Find where the given text appears and provide that cell's center as (x, y) coordinate. 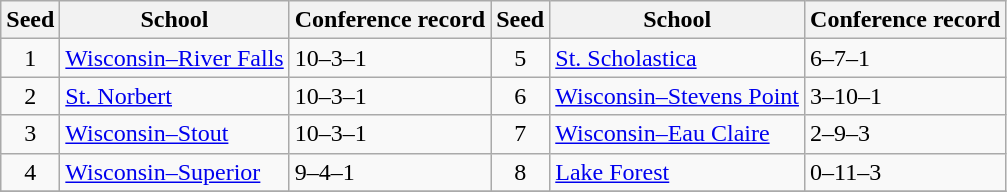
6–7–1 (906, 58)
Wisconsin–Superior (174, 172)
7 (520, 134)
Wisconsin–Stevens Point (678, 96)
St. Scholastica (678, 58)
5 (520, 58)
St. Norbert (174, 96)
1 (30, 58)
9–4–1 (390, 172)
Lake Forest (678, 172)
3–10–1 (906, 96)
2 (30, 96)
6 (520, 96)
2–9–3 (906, 134)
Wisconsin–River Falls (174, 58)
0–11–3 (906, 172)
Wisconsin–Eau Claire (678, 134)
Wisconsin–Stout (174, 134)
3 (30, 134)
8 (520, 172)
4 (30, 172)
